Locate the cell with the specified text and output its [x, y] center coordinate. 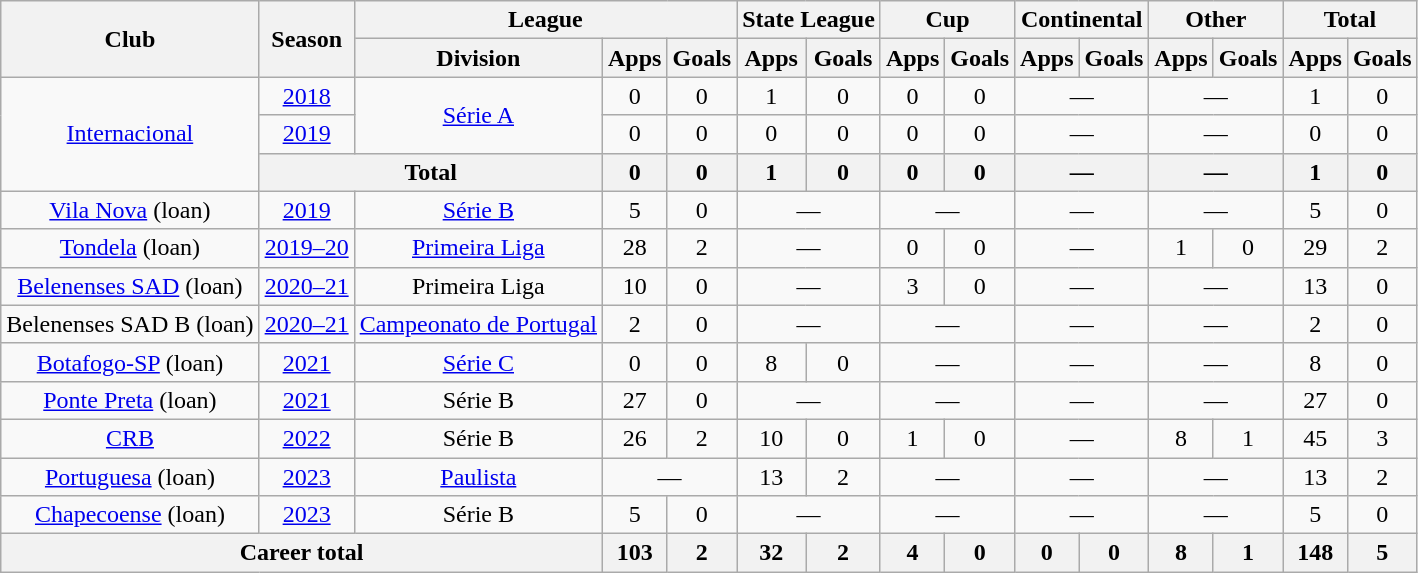
Botafogo-SP (loan) [130, 362]
2019–20 [306, 248]
Continental [1082, 20]
103 [635, 553]
Belenenses SAD (loan) [130, 286]
4 [912, 553]
2018 [306, 96]
Paulista [478, 477]
148 [1315, 553]
Career total [302, 553]
Ponte Preta (loan) [130, 400]
29 [1315, 248]
Season [306, 39]
CRB [130, 438]
Belenenses SAD B (loan) [130, 324]
State League [809, 20]
2022 [306, 438]
Internacional [130, 134]
45 [1315, 438]
Portuguesa (loan) [130, 477]
26 [635, 438]
32 [772, 553]
Tondela (loan) [130, 248]
Other [1216, 20]
28 [635, 248]
Série C [478, 362]
League [546, 20]
Chapecoense (loan) [130, 515]
Vila Nova (loan) [130, 210]
Série A [478, 115]
Cup [947, 20]
Club [130, 39]
Campeonato de Portugal [478, 324]
Division [478, 58]
